Capture the cell that displays the provided text and extract its (x, y) central coordinate. 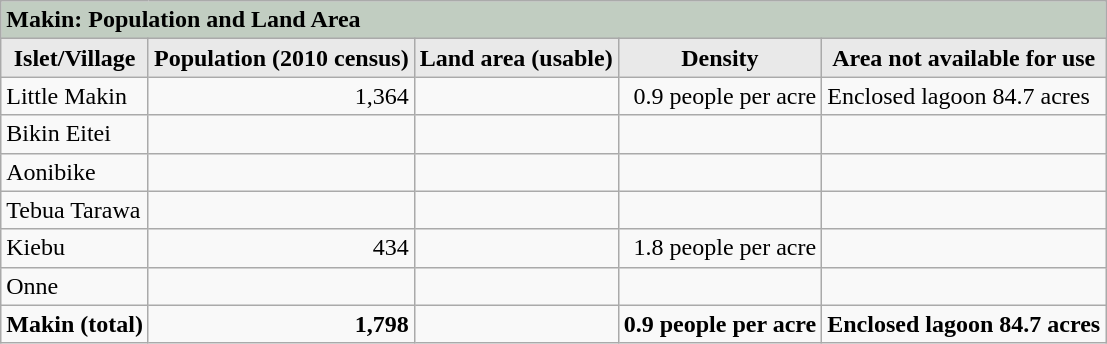
Bikin Eitei (75, 134)
Onne (75, 286)
Population (2010 census) (281, 58)
1,798 (281, 324)
Makin (total) (75, 324)
434 (281, 248)
Kiebu (75, 248)
Aonibike (75, 172)
Makin: Population and Land Area (554, 20)
Area not available for use (964, 58)
Tebua Tarawa (75, 210)
1.8 people per acre (720, 248)
Islet/Village (75, 58)
Land area (usable) (516, 58)
1,364 (281, 96)
Density (720, 58)
Little Makin (75, 96)
